Pinpoint the cell where the given text exists, returning its [X, Y] midpoint coordinate. 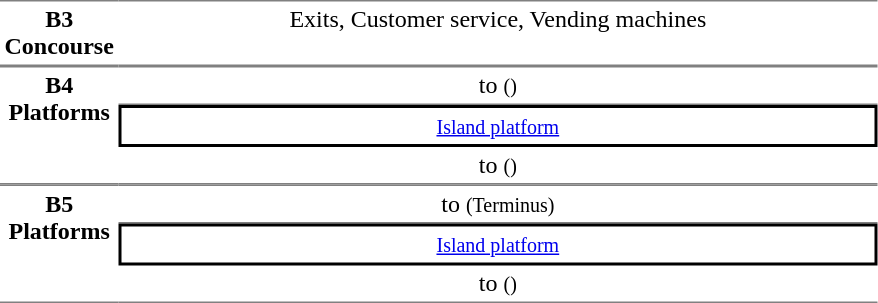
Exits, Customer service, Vending machines [498, 33]
B3Concourse [59, 33]
B4Platforms [59, 125]
B5Platforms [59, 243]
to (Terminus) [498, 204]
